Find where the given text appears and provide that cell's center as (x, y) coordinate. 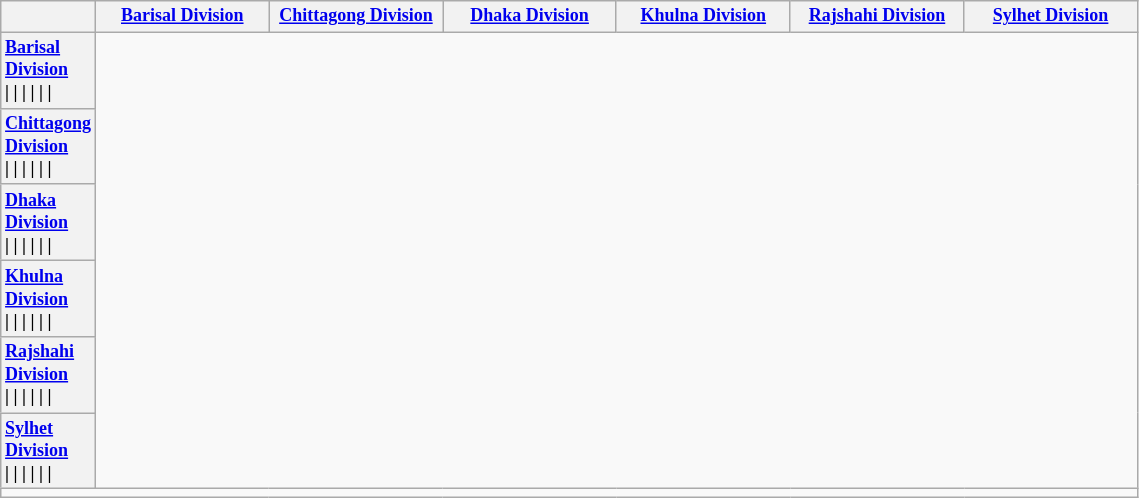
Khulna Division (703, 16)
Sylhet Division (1051, 16)
Khulna Division| | | | | | (48, 298)
Chittagong Division| | | | | | (48, 146)
Sylhet Division| | | | | | (48, 451)
Rajshahi Division (877, 16)
Barisal Division (182, 16)
Dhaka Division| | | | | | (48, 222)
Chittagong Division (356, 16)
Rajshahi Division| | | | | | (48, 375)
Dhaka Division (530, 16)
Barisal Division| | | | | | (48, 70)
